Determine the [X, Y] coordinate at the center of the cell enclosing the given text.  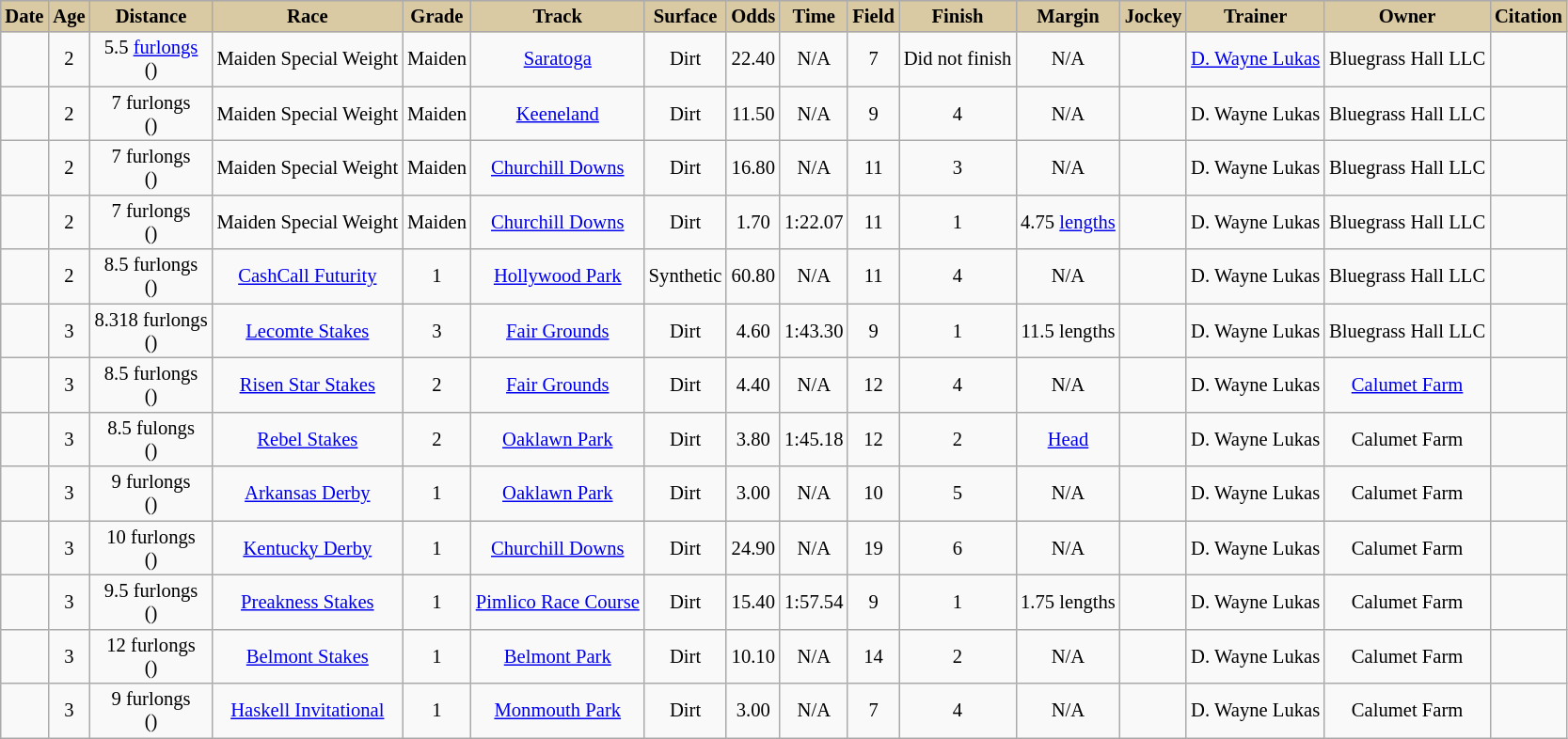
Date [24, 16]
60.80 [752, 276]
5 [958, 494]
Preakness Stakes [308, 603]
Saratoga [558, 59]
10 [873, 494]
9.5 furlongs() [151, 603]
1.70 [752, 222]
Margin [1069, 16]
Keeneland [558, 114]
Lecomte Stakes [308, 331]
1.75 lengths [1069, 603]
5.5 furlongs() [151, 59]
11.5 lengths [1069, 331]
3.80 [752, 439]
8.318 furlongs() [151, 331]
Track [558, 16]
4.60 [752, 331]
1:22.07 [814, 222]
Surface [686, 16]
19 [873, 548]
CashCall Futurity [308, 276]
Arkansas Derby [308, 494]
12 furlongs() [151, 656]
22.40 [752, 59]
Belmont Park [558, 656]
Field [873, 16]
8.5 fulongs() [151, 439]
1:57.54 [814, 603]
16.80 [752, 168]
Monmouth Park [558, 711]
Citation [1528, 16]
24.90 [752, 548]
Jockey [1153, 16]
Trainer [1255, 16]
Time [814, 16]
4.40 [752, 385]
Distance [151, 16]
Age [69, 16]
Belmont Stakes [308, 656]
Owner [1407, 16]
11.50 [752, 114]
Risen Star Stakes [308, 385]
Race [308, 16]
10 furlongs() [151, 548]
Finish [958, 16]
10.10 [752, 656]
Rebel Stakes [308, 439]
Head [1069, 439]
Odds [752, 16]
Synthetic [686, 276]
Did not finish [958, 59]
Hollywood Park [558, 276]
4.75 lengths [1069, 222]
14 [873, 656]
1:43.30 [814, 331]
1:45.18 [814, 439]
Haskell Invitational [308, 711]
Grade [436, 16]
15.40 [752, 603]
Pimlico Race Course [558, 603]
Kentucky Derby [308, 548]
6 [958, 548]
